Detect which cell encompasses the target text, then output its [x, y] center coordinate. 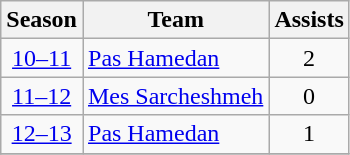
11–12 [42, 96]
2 [309, 58]
0 [309, 96]
Assists [309, 20]
1 [309, 134]
10–11 [42, 58]
Mes Sarcheshmeh [175, 96]
Team [175, 20]
Season [42, 20]
12–13 [42, 134]
